Detect which cell encompasses the target text, then output its (x, y) center coordinate. 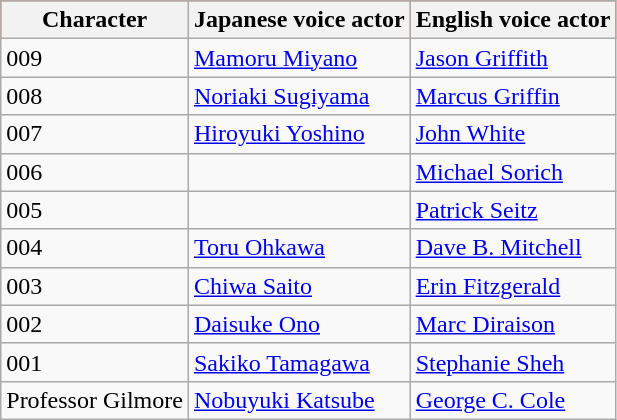
Daisuke Ono (299, 324)
Jason Griffith (513, 58)
004 (95, 248)
John White (513, 134)
008 (95, 96)
Hiroyuki Yoshino (299, 134)
Japanese voice actor (299, 20)
Toru Ohkawa (299, 248)
Stephanie Sheh (513, 362)
002 (95, 324)
009 (95, 58)
007 (95, 134)
001 (95, 362)
Professor Gilmore (95, 400)
Sakiko Tamagawa (299, 362)
English voice actor (513, 20)
005 (95, 210)
Patrick Seitz (513, 210)
Dave B. Mitchell (513, 248)
Chiwa Saito (299, 286)
003 (95, 286)
Marcus Griffin (513, 96)
George C. Cole (513, 400)
Marc Diraison (513, 324)
006 (95, 172)
Erin Fitzgerald (513, 286)
Mamoru Miyano (299, 58)
Nobuyuki Katsube (299, 400)
Michael Sorich (513, 172)
Noriaki Sugiyama (299, 96)
Character (95, 20)
